Determine the (X, Y) coordinate at the center of the cell enclosing the given text.  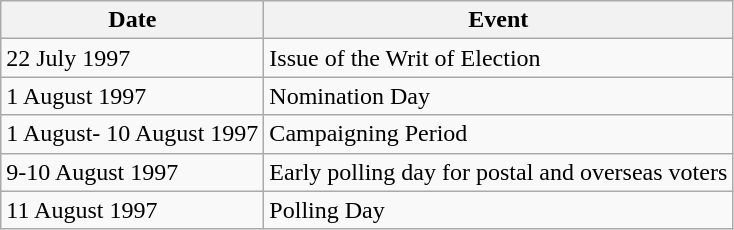
22 July 1997 (132, 58)
Campaigning Period (498, 134)
11 August 1997 (132, 210)
1 August 1997 (132, 96)
Nomination Day (498, 96)
9-10 August 1997 (132, 172)
1 August- 10 August 1997 (132, 134)
Event (498, 20)
Date (132, 20)
Issue of the Writ of Election (498, 58)
Polling Day (498, 210)
Early polling day for postal and overseas voters (498, 172)
